For the text-containing cell, return its midpoint in (x, y) coordinate format. 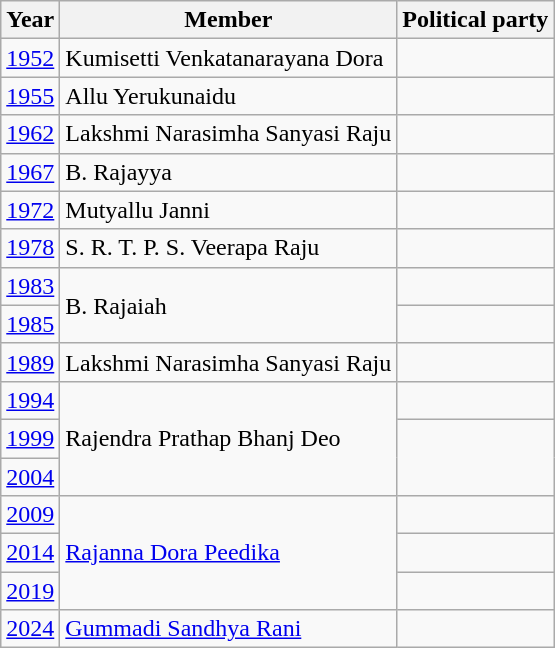
1978 (30, 248)
2004 (30, 477)
Gummadi Sandhya Rani (228, 629)
2024 (30, 629)
1985 (30, 324)
1955 (30, 96)
Year (30, 20)
Rajendra Prathap Bhanj Deo (228, 438)
2014 (30, 553)
1962 (30, 134)
Kumisetti Venkatanarayana Dora (228, 58)
2019 (30, 591)
S. R. T. P. S. Veerapa Raju (228, 248)
B. Rajaiah (228, 305)
Allu Yerukunaidu (228, 96)
1983 (30, 286)
1972 (30, 210)
1994 (30, 400)
Mutyallu Janni (228, 210)
Political party (476, 20)
1967 (30, 172)
1999 (30, 438)
B. Rajayya (228, 172)
1952 (30, 58)
1989 (30, 362)
Member (228, 20)
Rajanna Dora Peedika (228, 553)
2009 (30, 515)
